Scan for the cell matching the given text and deliver its [x, y] coordinate at center. 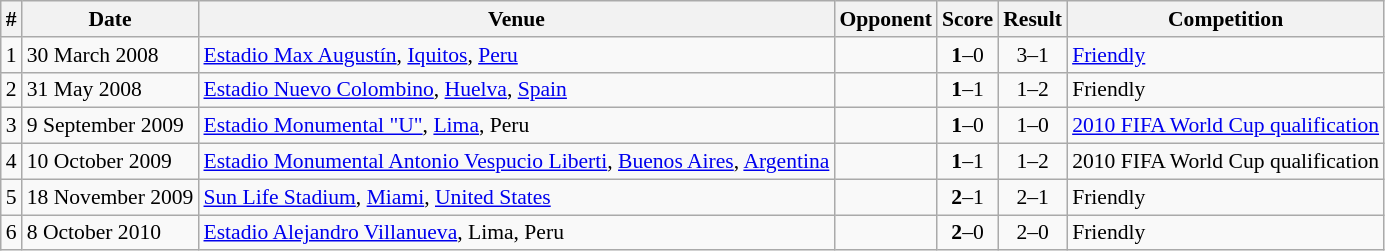
Sun Life Stadium, Miami, United States [516, 197]
1 [12, 55]
3 [12, 126]
3–1 [1032, 55]
30 March 2008 [110, 55]
Score [968, 19]
Result [1032, 19]
18 November 2009 [110, 197]
Date [110, 19]
# [12, 19]
8 October 2010 [110, 233]
Opponent [886, 19]
9 September 2009 [110, 126]
31 May 2008 [110, 90]
5 [12, 197]
10 October 2009 [110, 162]
4 [12, 162]
2 [12, 90]
Venue [516, 19]
Estadio Monumental Antonio Vespucio Liberti, Buenos Aires, Argentina [516, 162]
Estadio Nuevo Colombino, Huelva, Spain [516, 90]
Competition [1226, 19]
Estadio Alejandro Villanueva, Lima, Peru [516, 233]
Estadio Monumental "U", Lima, Peru [516, 126]
Estadio Max Augustín, Iquitos, Peru [516, 55]
6 [12, 233]
